Determine the [X, Y] coordinate at the center of the cell enclosing the given text.  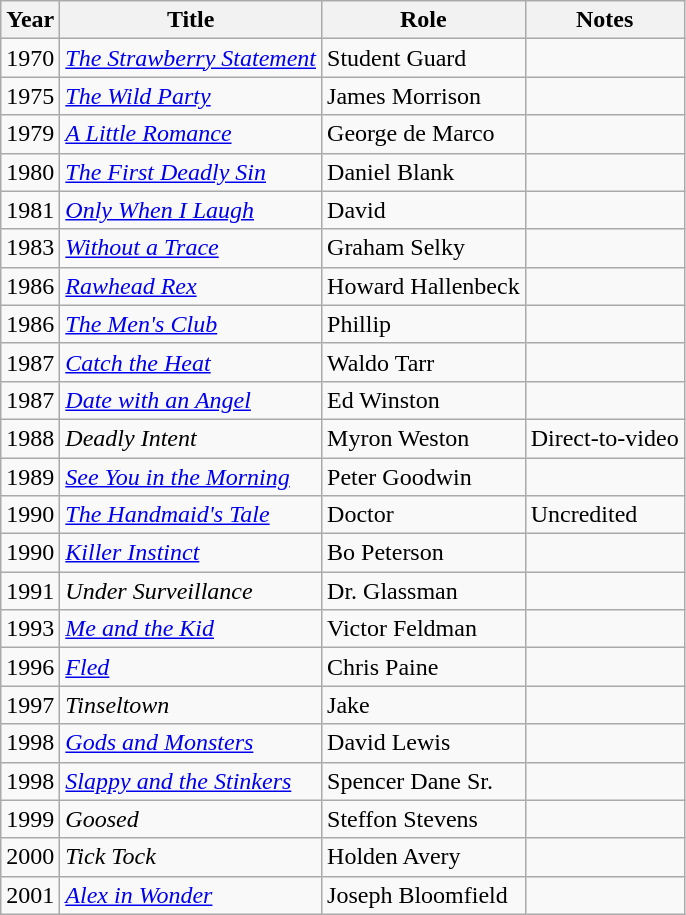
The Strawberry Statement [191, 58]
Me and the Kid [191, 629]
Notes [604, 20]
Alex in Wonder [191, 895]
Catch the Heat [191, 362]
Spencer Dane Sr. [424, 781]
Uncredited [604, 515]
Tick Tock [191, 857]
The Wild Party [191, 96]
Jake [424, 705]
Chris Paine [424, 667]
The Handmaid's Tale [191, 515]
1993 [30, 629]
Rawhead Rex [191, 286]
1983 [30, 248]
George de Marco [424, 134]
A Little Romance [191, 134]
Under Surveillance [191, 591]
Student Guard [424, 58]
Graham Selky [424, 248]
1979 [30, 134]
James Morrison [424, 96]
Tinseltown [191, 705]
Daniel Blank [424, 172]
1989 [30, 477]
1981 [30, 210]
Joseph Bloomfield [424, 895]
Killer Instinct [191, 553]
1980 [30, 172]
Direct-to-video [604, 438]
Fled [191, 667]
Phillip [424, 324]
Date with an Angel [191, 400]
Role [424, 20]
Slappy and the Stinkers [191, 781]
Without a Trace [191, 248]
Peter Goodwin [424, 477]
Steffon Stevens [424, 819]
2001 [30, 895]
David Lewis [424, 743]
2000 [30, 857]
Ed Winston [424, 400]
1997 [30, 705]
Deadly Intent [191, 438]
Gods and Monsters [191, 743]
1988 [30, 438]
Doctor [424, 515]
The First Deadly Sin [191, 172]
Title [191, 20]
1975 [30, 96]
1996 [30, 667]
Holden Avery [424, 857]
The Men's Club [191, 324]
Myron Weston [424, 438]
1970 [30, 58]
1991 [30, 591]
Bo Peterson [424, 553]
David [424, 210]
Waldo Tarr [424, 362]
Dr. Glassman [424, 591]
1999 [30, 819]
Goosed [191, 819]
Howard Hallenbeck [424, 286]
Victor Feldman [424, 629]
See You in the Morning [191, 477]
Year [30, 20]
Only When I Laugh [191, 210]
